Provide the (x, y) coordinate of the cell's center where the given text is located.  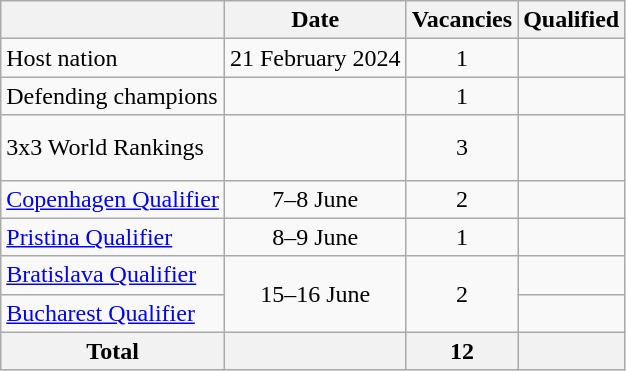
3 (462, 148)
Bucharest Qualifier (113, 313)
Bratislava Qualifier (113, 275)
Defending champions (113, 96)
Vacancies (462, 20)
Total (113, 351)
3x3 World Rankings (113, 148)
8–9 June (315, 237)
Pristina Qualifier (113, 237)
Host nation (113, 58)
15–16 June (315, 294)
Date (315, 20)
7–8 June (315, 199)
Qualified (572, 20)
12 (462, 351)
21 February 2024 (315, 58)
Copenhagen Qualifier (113, 199)
